Detect which cell encompasses the target text, then output its [x, y] center coordinate. 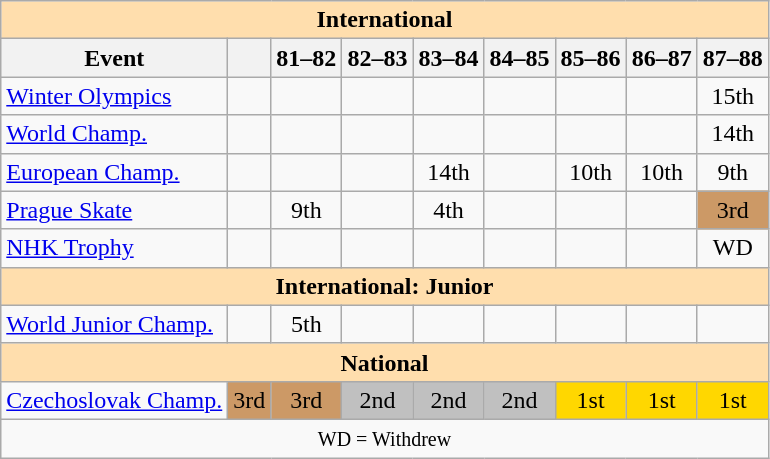
European Champ. [114, 172]
World Junior Champ. [114, 324]
International [385, 20]
4th [448, 210]
Event [114, 58]
WD [732, 248]
87–88 [732, 58]
Czechoslovak Champ. [114, 400]
5th [306, 324]
15th [732, 96]
NHK Trophy [114, 248]
85–86 [590, 58]
83–84 [448, 58]
Winter Olympics [114, 96]
National [385, 362]
International: Junior [385, 286]
81–82 [306, 58]
WD = Withdrew [385, 438]
Prague Skate [114, 210]
World Champ. [114, 134]
82–83 [378, 58]
84–85 [520, 58]
86–87 [662, 58]
